Determine the (X, Y) coordinate at the center of the cell enclosing the given text.  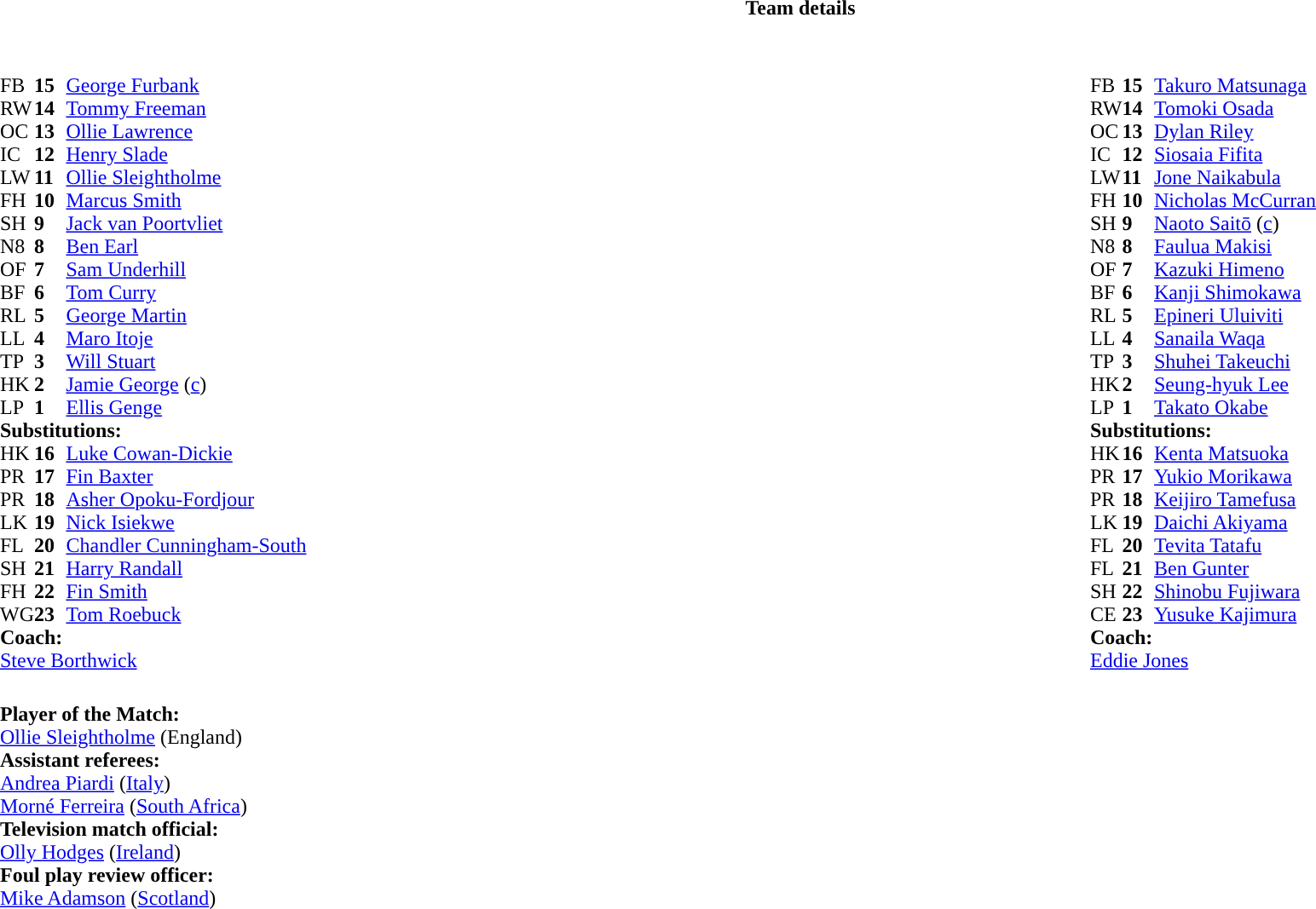
Takato Okabe (1235, 407)
Shinobu Fujiwara (1235, 591)
Nicholas McCurran (1235, 201)
Dylan Riley (1235, 131)
Eddie Jones (1203, 661)
Tommy Freeman (186, 109)
Ben Earl (186, 247)
Harry Randall (186, 569)
Ellis Genge (186, 407)
Kenta Matsuoka (1235, 453)
Jack van Poortvliet (186, 223)
Epineri Uluiviti (1235, 315)
Henry Slade (186, 155)
Ollie Sleightholme (186, 177)
Kazuki Himeno (1235, 269)
Sanaila Waqa (1235, 339)
Asher Opoku-Fordjour (186, 499)
Naoto Saitō (c) (1235, 223)
Chandler Cunningham-South (186, 545)
WG (17, 615)
Will Stuart (186, 361)
Ollie Lawrence (186, 131)
Sam Underhill (186, 269)
Tevita Tatafu (1235, 545)
Ben Gunter (1235, 569)
Tom Curry (186, 293)
Faulua Makisi (1235, 247)
Jamie George (c) (186, 385)
Takuro Matsunaga (1235, 85)
Maro Itoje (186, 339)
Seung-hyuk Lee (1235, 385)
Tomoki Osada (1235, 109)
George Furbank (186, 85)
Fin Baxter (186, 477)
Keijiro Tamefusa (1235, 499)
Tom Roebuck (186, 615)
George Martin (186, 315)
Fin Smith (186, 591)
Jone Naikabula (1235, 177)
Nick Isiekwe (186, 523)
Luke Cowan-Dickie (186, 453)
Shuhei Takeuchi (1235, 361)
CE (1106, 615)
Yukio Morikawa (1235, 477)
Marcus Smith (186, 201)
Siosaia Fifita (1235, 155)
Daichi Akiyama (1235, 523)
Steve Borthwick (153, 661)
Yusuke Kajimura (1235, 615)
Kanji Shimokawa (1235, 293)
